From the cell containing the given text, extract its center point as [X, Y] coordinate. 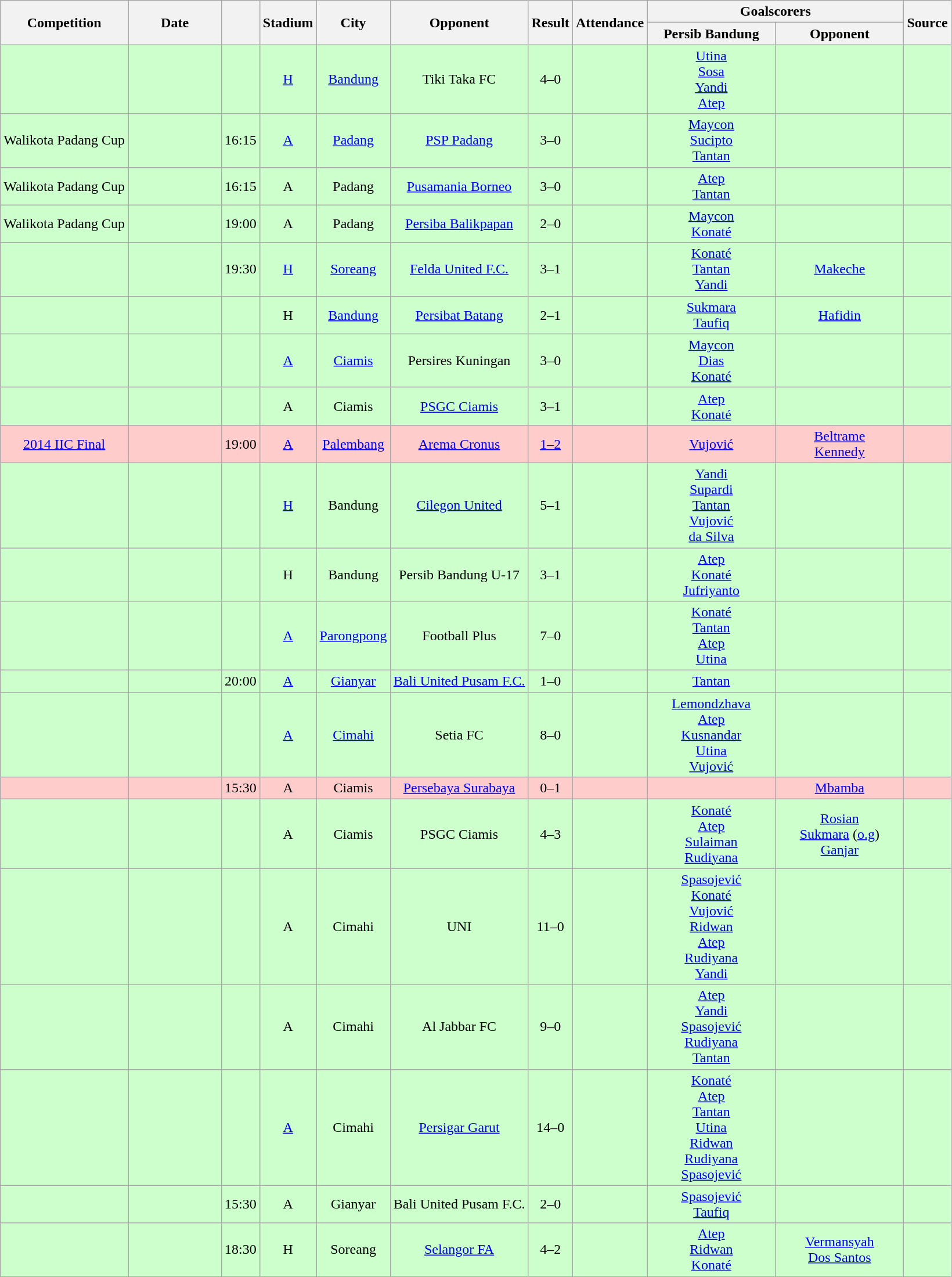
Atep Yandi Spasojević Rudiyana Tantan [712, 1027]
Sukmara Taufiq [712, 315]
Result [550, 23]
Maycon Konaté [712, 224]
Konaté Tantan Yandi [712, 269]
Maycon Dias Konaté [712, 360]
4–0 [550, 79]
Utina Sosa Yandi Atep [712, 79]
UNI [459, 926]
9–0 [550, 1027]
Stadium [288, 23]
Hafidin [839, 315]
Vermansyah Dos Santos [839, 1250]
0–1 [550, 788]
Persebaya Surabaya [459, 788]
Parongpong [353, 636]
Persigar Garut [459, 1127]
2–1 [550, 315]
Tiki Taka FC [459, 79]
1–2 [550, 443]
Palembang [353, 443]
18:30 [241, 1250]
Tantan [712, 681]
Persires Kuningan [459, 360]
Date [175, 23]
Pusamania Borneo [459, 186]
1–0 [550, 681]
Selangor FA [459, 1250]
Felda United F.C. [459, 269]
Persiba Balikpapan [459, 224]
Vujović [712, 443]
Arema Cronus [459, 443]
11–0 [550, 926]
4–3 [550, 834]
Attendance [610, 23]
Lemondzhava Atep Kusnandar Utina Vujović [712, 735]
PSP Padang [459, 140]
Konaté Atep Tantan Utina Ridwan Rudiyana Spasojević [712, 1127]
20:00 [241, 681]
Konaté Tantan Atep Utina [712, 636]
Rosian Sukmara (o.g)Ganjar [839, 834]
Atep Konaté [712, 406]
4–2 [550, 1250]
Al Jabbar FC [459, 1027]
2014 IIC Final [64, 443]
Atep Konaté Jufriyanto [712, 575]
Yandi Supardi Tantan Vujović da Silva [712, 505]
Maycon Sucipto Tantan [712, 140]
Beltrame Kennedy [839, 443]
Persibat Batang [459, 315]
Goalscorers [776, 12]
Persib Bandung [712, 34]
8–0 [550, 735]
Atep Tantan [712, 186]
Spasojević Konaté Vujović Ridwan Atep Rudiyana Yandi [712, 926]
Football Plus [459, 636]
Spasojević Taufiq [712, 1204]
Mbamba [839, 788]
Setia FC [459, 735]
Atep Ridwan Konaté [712, 1250]
Persib Bandung U-17 [459, 575]
City [353, 23]
19:30 [241, 269]
Cilegon United [459, 505]
Competition [64, 23]
Konaté Atep Sulaiman Rudiyana [712, 834]
Makeche [839, 269]
14–0 [550, 1127]
7–0 [550, 636]
5–1 [550, 505]
Source [928, 23]
